Capture the cell that displays the provided text and extract its (x, y) central coordinate. 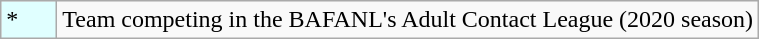
Team competing in the BAFANL's Adult Contact League (2020 season) (408, 20)
* (29, 20)
